Locate the cell with the specified text and output its [x, y] center coordinate. 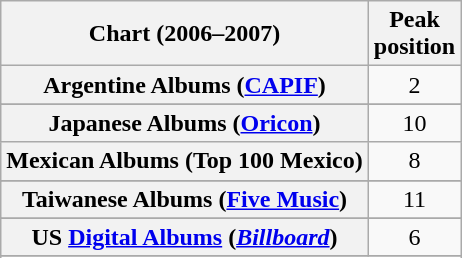
6 [414, 237]
10 [414, 123]
US Digital Albums (Billboard) [185, 237]
Chart (2006–2007) [185, 34]
Peakposition [414, 34]
Mexican Albums (Top 100 Mexico) [185, 161]
Japanese Albums (Oricon) [185, 123]
Argentine Albums (CAPIF) [185, 85]
11 [414, 199]
8 [414, 161]
2 [414, 85]
Taiwanese Albums (Five Music) [185, 199]
